Locate the cell with the specified text and output its [x, y] center coordinate. 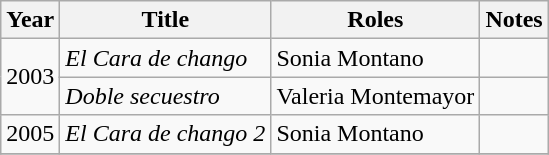
El Cara de chango [166, 58]
2003 [30, 77]
Notes [514, 20]
2005 [30, 134]
Title [166, 20]
Roles [376, 20]
Doble secuestro [166, 96]
El Cara de chango 2 [166, 134]
Valeria Montemayor [376, 96]
Year [30, 20]
